Return (x, y) of the center of cell containing provided text 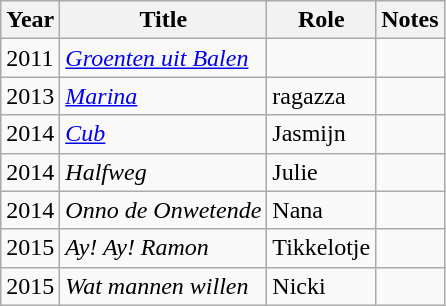
Tikkelotje (322, 248)
Ay! Ay! Ramon (164, 248)
Onno de Onwetende (164, 210)
Year (30, 20)
Jasmijn (322, 134)
Julie (322, 172)
Nicki (322, 286)
Cub (164, 134)
Wat mannen willen (164, 286)
2011 (30, 58)
Marina (164, 96)
2013 (30, 96)
Title (164, 20)
Notes (410, 20)
Halfweg (164, 172)
Groenten uit Balen (164, 58)
Role (322, 20)
Nana (322, 210)
ragazza (322, 96)
